Extract the (X, Y) coordinate from the center of the cell holding the provided text.  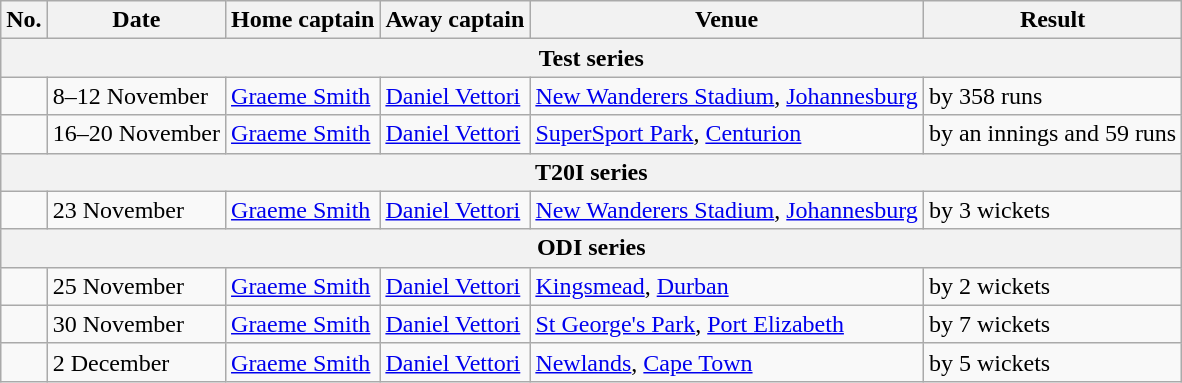
Date (136, 20)
Kingsmead, Durban (727, 286)
by 2 wickets (1052, 286)
Home captain (303, 20)
Venue (727, 20)
by an innings and 59 runs (1052, 134)
by 5 wickets (1052, 362)
30 November (136, 324)
St George's Park, Port Elizabeth (727, 324)
Newlands, Cape Town (727, 362)
T20I series (592, 172)
25 November (136, 286)
Test series (592, 58)
by 3 wickets (1052, 210)
SuperSport Park, Centurion (727, 134)
ODI series (592, 248)
No. (24, 20)
by 358 runs (1052, 96)
2 December (136, 362)
Result (1052, 20)
16–20 November (136, 134)
23 November (136, 210)
Away captain (455, 20)
8–12 November (136, 96)
by 7 wickets (1052, 324)
